Return the [x, y] coordinate for the center point of the cell that contains the specified text.  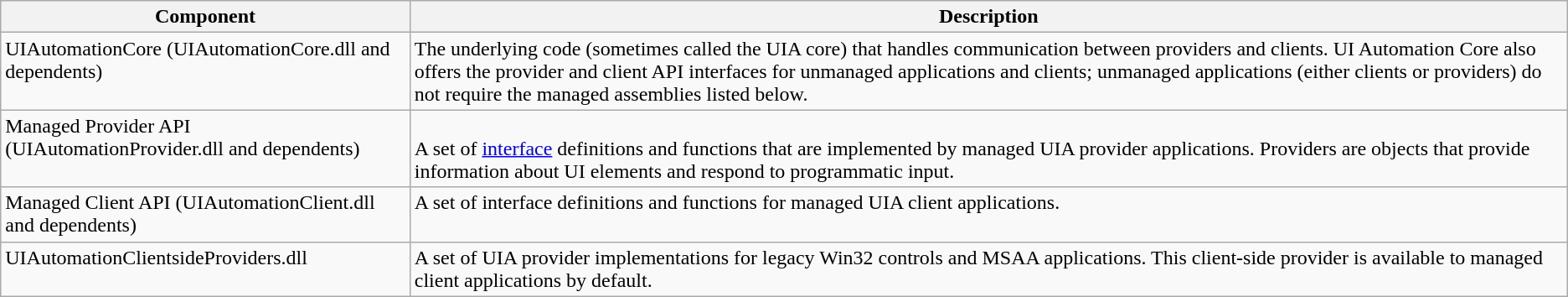
Description [988, 17]
A set of interface definitions and functions for managed UIA client applications. [988, 215]
UIAutomationClientsideProviders.dll [205, 268]
Managed Provider API (UIAutomationProvider.dll and dependents) [205, 148]
UIAutomationCore (UIAutomationCore.dll and dependents) [205, 71]
Component [205, 17]
Managed Client API (UIAutomationClient.dll and dependents) [205, 215]
